Identify which cell holds the provided text, then report its (x, y) central coordinate. 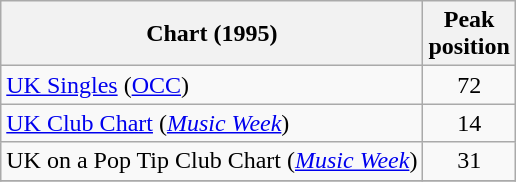
UK Singles (OCC) (212, 85)
31 (469, 161)
72 (469, 85)
UK on a Pop Tip Club Chart (Music Week) (212, 161)
Peakposition (469, 34)
14 (469, 123)
UK Club Chart (Music Week) (212, 123)
Chart (1995) (212, 34)
